From the cell containing the given text, extract its center point as [X, Y] coordinate. 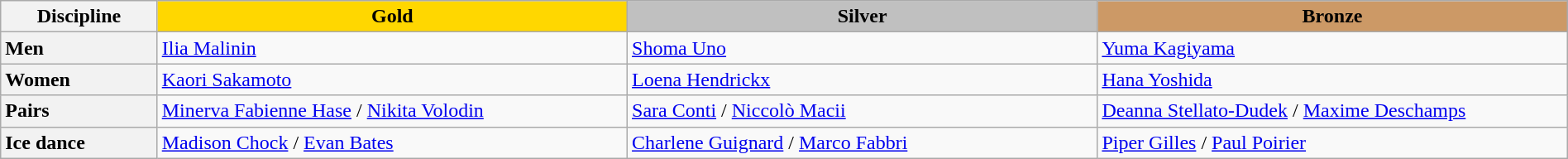
Silver [863, 17]
Charlene Guignard / Marco Fabbri [863, 142]
Loena Hendrickx [863, 79]
Madison Chock / Evan Bates [392, 142]
Kaori Sakamoto [392, 79]
Yuma Kagiyama [1332, 48]
Discipline [79, 17]
Shoma Uno [863, 48]
Hana Yoshida [1332, 79]
Men [79, 48]
Minerva Fabienne Hase / Nikita Volodin [392, 111]
Piper Gilles / Paul Poirier [1332, 142]
Deanna Stellato-Dudek / Maxime Deschamps [1332, 111]
Ice dance [79, 142]
Pairs [79, 111]
Sara Conti / Niccolò Macii [863, 111]
Bronze [1332, 17]
Ilia Malinin [392, 48]
Gold [392, 17]
Women [79, 79]
